Provide the [X, Y] coordinate of the cell's center where the given text is located.  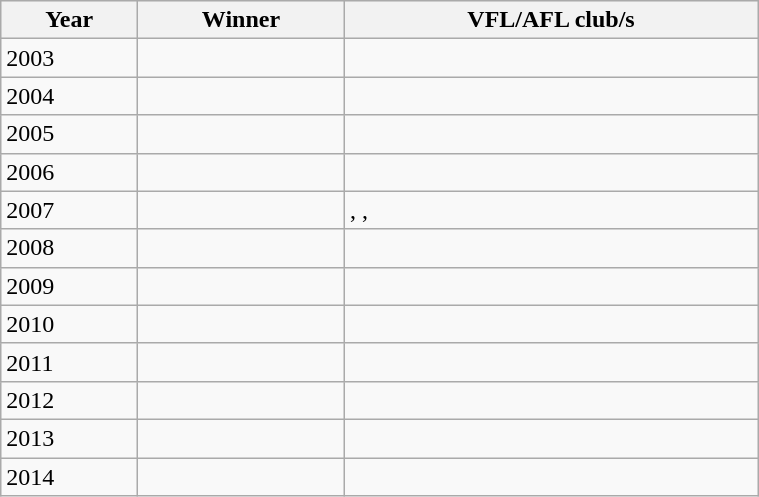
2006 [70, 172]
2013 [70, 438]
Year [70, 20]
2014 [70, 477]
VFL/AFL club/s [550, 20]
2012 [70, 400]
2005 [70, 134]
Winner [242, 20]
2007 [70, 210]
2003 [70, 58]
2010 [70, 324]
, , [550, 210]
2011 [70, 362]
2009 [70, 286]
2008 [70, 248]
2004 [70, 96]
